Locate the cell with the specified text and output its (X, Y) center coordinate. 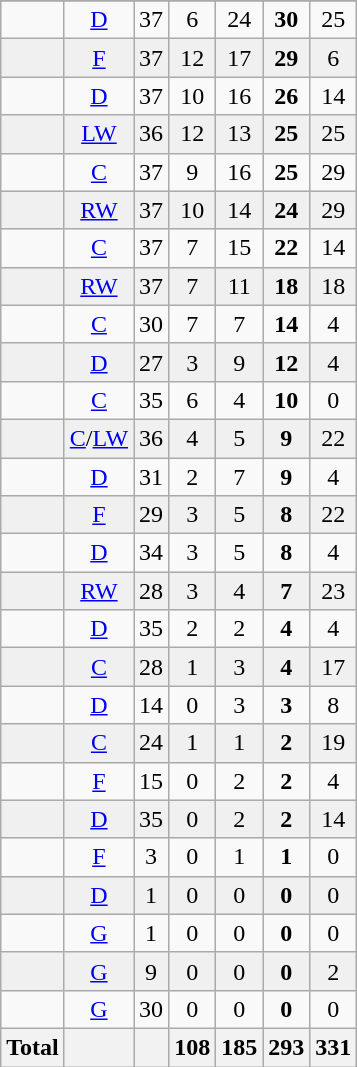
31 (152, 477)
27 (152, 362)
331 (334, 1047)
185 (240, 1047)
C/LW (98, 438)
108 (192, 1047)
23 (334, 591)
11 (240, 286)
13 (240, 134)
LW (98, 134)
26 (286, 96)
Total (33, 1047)
34 (152, 553)
293 (286, 1047)
19 (334, 743)
